Capture the cell that displays the provided text and extract its [X, Y] central coordinate. 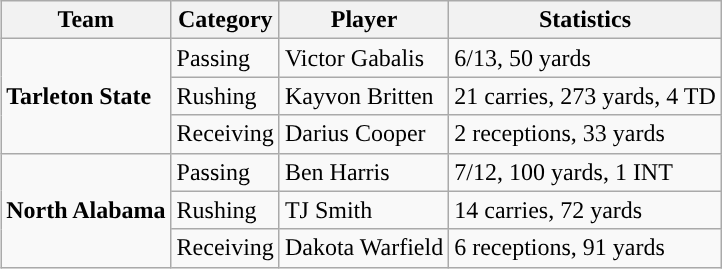
Ben Harris [364, 172]
6 receptions, 91 yards [586, 248]
Tarleton State [86, 96]
14 carries, 72 yards [586, 210]
Darius Cooper [364, 134]
Player [364, 20]
2 receptions, 33 yards [586, 134]
Victor Gabalis [364, 58]
21 carries, 273 yards, 4 TD [586, 96]
Team [86, 20]
7/12, 100 yards, 1 INT [586, 172]
Kayvon Britten [364, 96]
North Alabama [86, 210]
Dakota Warfield [364, 248]
TJ Smith [364, 210]
Statistics [586, 20]
6/13, 50 yards [586, 58]
Category [225, 20]
